Return [x, y] of the center of cell containing provided text 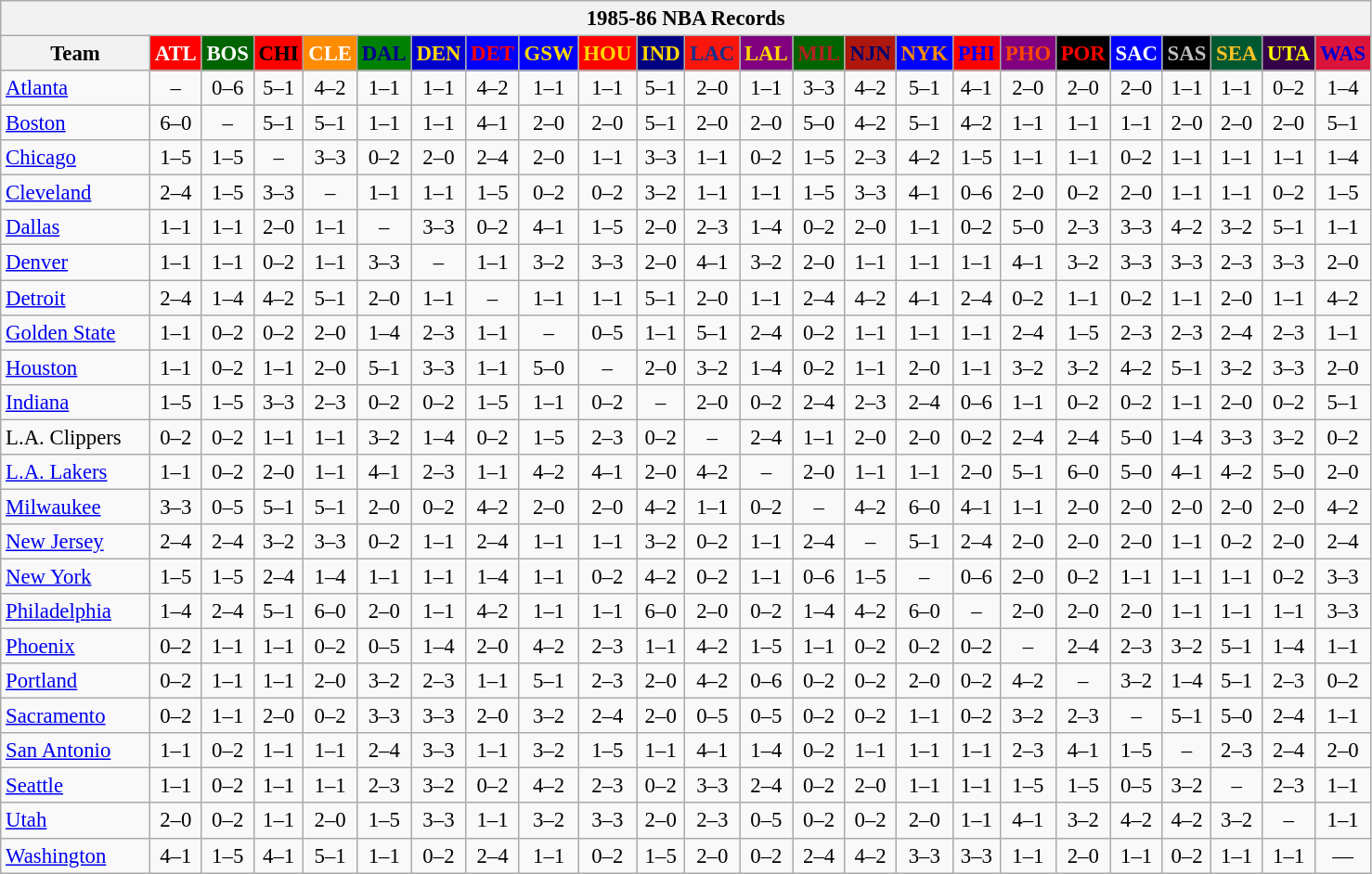
Milwaukee [76, 507]
Team [76, 54]
San Antonio [76, 751]
Atlanta [76, 88]
MIL [819, 54]
1985-86 NBA Records [686, 19]
Seattle [76, 786]
UTA [1288, 54]
Sacramento [76, 716]
Portland [76, 681]
Detroit [76, 298]
Cleveland [76, 193]
SEA [1236, 54]
Phoenix [76, 647]
Dallas [76, 227]
Golden State [76, 332]
PHO [1028, 54]
HOU [607, 54]
DET [492, 54]
— [1343, 855]
Boston [76, 123]
Washington [76, 855]
Chicago [76, 158]
CLE [330, 54]
SAS [1186, 54]
ATL [175, 54]
DEN [438, 54]
L.A. Clippers [76, 437]
New York [76, 576]
Philadelphia [76, 611]
SAC [1136, 54]
NYK [925, 54]
DAL [384, 54]
POR [1082, 54]
GSW [549, 54]
Denver [76, 263]
CHI [278, 54]
BOS [227, 54]
IND [661, 54]
Indiana [76, 402]
PHI [977, 54]
New Jersey [76, 542]
Utah [76, 821]
LAC [713, 54]
LAL [767, 54]
NJN [871, 54]
L.A. Lakers [76, 472]
WAS [1343, 54]
Houston [76, 367]
